From the cell containing the given text, extract its center point as [X, Y] coordinate. 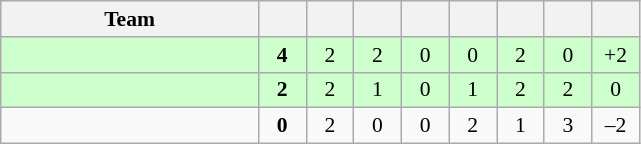
4 [282, 55]
3 [568, 126]
Team [130, 19]
+2 [616, 55]
–2 [616, 126]
